Locate the cell with the specified text and output its (X, Y) center coordinate. 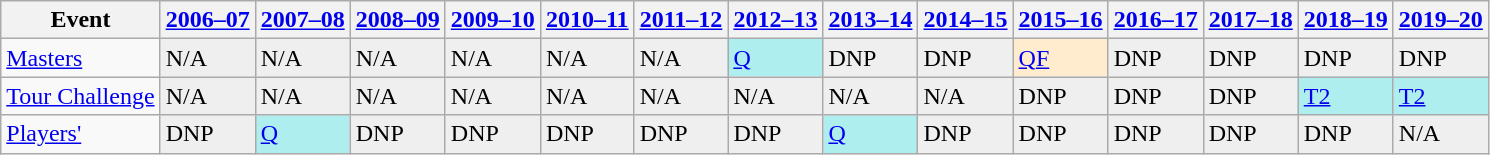
2011–12 (681, 20)
2013–14 (870, 20)
Event (80, 20)
Masters (80, 58)
2018–19 (1346, 20)
2007–08 (302, 20)
2012–13 (776, 20)
2006–07 (208, 20)
2010–11 (587, 20)
2017–18 (1250, 20)
2014–15 (966, 20)
2019–20 (1440, 20)
QF (1060, 58)
2015–16 (1060, 20)
2009–10 (492, 20)
Players' (80, 134)
2008–09 (398, 20)
2016–17 (1156, 20)
Tour Challenge (80, 96)
